Find where the given text appears and provide that cell's center as (X, Y) coordinate. 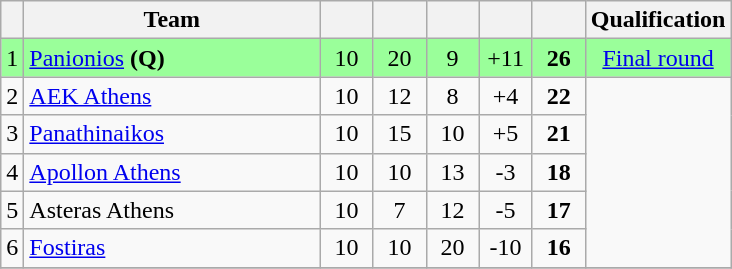
15 (400, 134)
17 (558, 210)
4 (12, 172)
-3 (506, 172)
2 (12, 96)
AEK Athens (172, 96)
18 (558, 172)
Apollon Athens (172, 172)
Team (172, 20)
Fostiras (172, 248)
3 (12, 134)
-5 (506, 210)
26 (558, 58)
-10 (506, 248)
+11 (506, 58)
Final round (658, 58)
8 (452, 96)
13 (452, 172)
Qualification (658, 20)
+4 (506, 96)
Panathinaikos (172, 134)
1 (12, 58)
Asteras Athens (172, 210)
21 (558, 134)
Panionios (Q) (172, 58)
5 (12, 210)
7 (400, 210)
9 (452, 58)
+5 (506, 134)
16 (558, 248)
22 (558, 96)
6 (12, 248)
